Return [X, Y] of the center of cell containing provided text 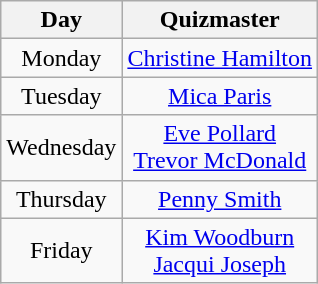
Christine Hamilton [220, 58]
Quizmaster [220, 20]
Wednesday [62, 148]
Tuesday [62, 96]
Thursday [62, 199]
Eve PollardTrevor McDonald [220, 148]
Penny Smith [220, 199]
Kim WoodburnJacqui Joseph [220, 250]
Monday [62, 58]
Friday [62, 250]
Mica Paris [220, 96]
Day [62, 20]
